Pinpoint the cell where the given text exists, returning its [x, y] midpoint coordinate. 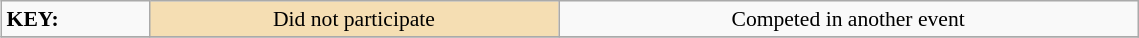
KEY: [76, 19]
Did not participate [354, 19]
Competed in another event [848, 19]
